Search for the cell housing the specified text and yield its (X, Y) center coordinate. 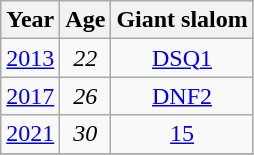
2017 (30, 96)
26 (86, 96)
2021 (30, 134)
Giant slalom (182, 20)
DSQ1 (182, 58)
22 (86, 58)
DNF2 (182, 96)
Age (86, 20)
2013 (30, 58)
15 (182, 134)
Year (30, 20)
30 (86, 134)
